Search for the cell housing the specified text and yield its (x, y) center coordinate. 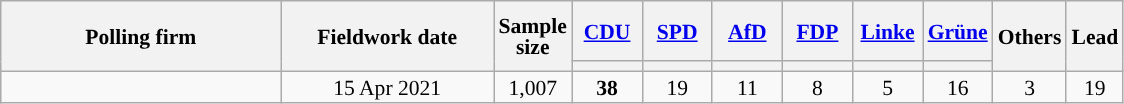
Linke (887, 31)
11 (747, 86)
AfD (747, 31)
3 (1030, 86)
15 Apr 2021 (388, 86)
8 (817, 86)
1,007 (533, 86)
Polling firm (141, 36)
FDP (817, 31)
Others (1030, 36)
Lead (1094, 36)
SPD (677, 31)
38 (607, 86)
CDU (607, 31)
Samplesize (533, 36)
5 (887, 86)
Grüne (958, 31)
Fieldwork date (388, 36)
16 (958, 86)
